Extract the [x, y] coordinate from the center of the cell holding the provided text.  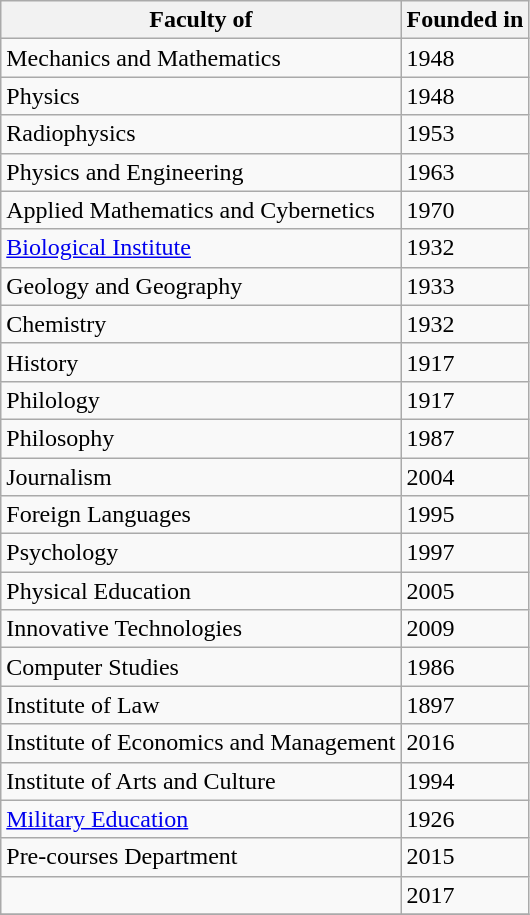
Radiophysics [201, 134]
1963 [465, 172]
1994 [465, 781]
Physics [201, 96]
Institute of Law [201, 705]
Faculty of [201, 20]
Innovative Technologies [201, 629]
Geology and Geography [201, 286]
Biological Institute [201, 248]
Physical Education [201, 591]
History [201, 362]
Journalism [201, 477]
1986 [465, 667]
Physics and Engineering [201, 172]
1970 [465, 210]
Military Education [201, 819]
Institute of Economics and Management [201, 743]
Psychology [201, 553]
2009 [465, 629]
Philology [201, 400]
1926 [465, 819]
1897 [465, 705]
1933 [465, 286]
Computer Studies [201, 667]
Mechanics and Mathematics [201, 58]
Foreign Languages [201, 515]
Applied Mathematics and Cybernetics [201, 210]
1987 [465, 438]
1953 [465, 134]
Philosophy [201, 438]
2005 [465, 591]
Founded in [465, 20]
2017 [465, 895]
Chemistry [201, 324]
Pre-courses Department [201, 857]
Institute of Arts and Culture [201, 781]
2004 [465, 477]
2016 [465, 743]
1997 [465, 553]
1995 [465, 515]
2015 [465, 857]
